Scan for the cell matching the given text and deliver its (X, Y) coordinate at center. 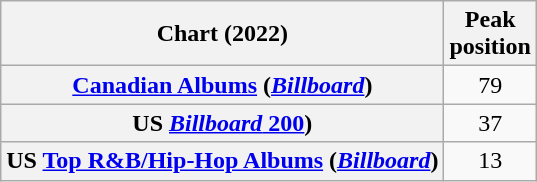
Canadian Albums (Billboard) (222, 85)
37 (490, 123)
US Billboard 200) (222, 123)
13 (490, 161)
Peakposition (490, 34)
Chart (2022) (222, 34)
79 (490, 85)
US Top R&B/Hip-Hop Albums (Billboard) (222, 161)
